Find where the given text appears and provide that cell's center as (x, y) coordinate. 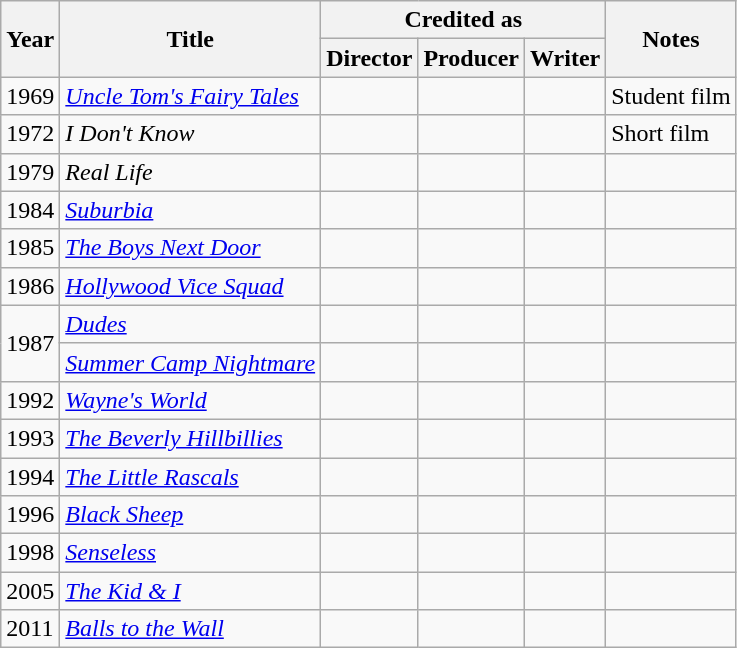
Producer (472, 58)
Year (30, 39)
1985 (30, 248)
The Little Rascals (190, 477)
1986 (30, 286)
The Kid & I (190, 591)
Writer (564, 58)
Student film (671, 96)
Real Life (190, 172)
The Boys Next Door (190, 248)
1994 (30, 477)
Short film (671, 134)
Director (370, 58)
1992 (30, 400)
2005 (30, 591)
1984 (30, 210)
Suburbia (190, 210)
Dudes (190, 324)
Title (190, 39)
Balls to the Wall (190, 629)
The Beverly Hillbillies (190, 438)
2011 (30, 629)
Uncle Tom's Fairy Tales (190, 96)
1996 (30, 515)
1969 (30, 96)
1979 (30, 172)
Senseless (190, 553)
1972 (30, 134)
Notes (671, 39)
Wayne's World (190, 400)
Black Sheep (190, 515)
1993 (30, 438)
1998 (30, 553)
Summer Camp Nightmare (190, 362)
Credited as (464, 20)
1987 (30, 343)
I Don't Know (190, 134)
Hollywood Vice Squad (190, 286)
